Extract the [X, Y] coordinate from the center of the cell holding the provided text.  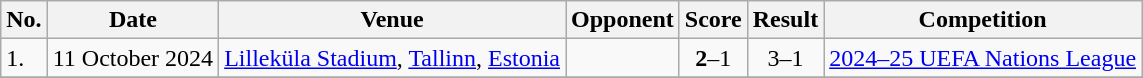
Opponent [623, 20]
11 October 2024 [132, 58]
Date [132, 20]
1. [24, 58]
No. [24, 20]
Lilleküla Stadium, Tallinn, Estonia [392, 58]
2–1 [713, 58]
Score [713, 20]
Result [785, 20]
Competition [983, 20]
3–1 [785, 58]
2024–25 UEFA Nations League [983, 58]
Venue [392, 20]
